Capture the cell that displays the provided text and extract its [x, y] central coordinate. 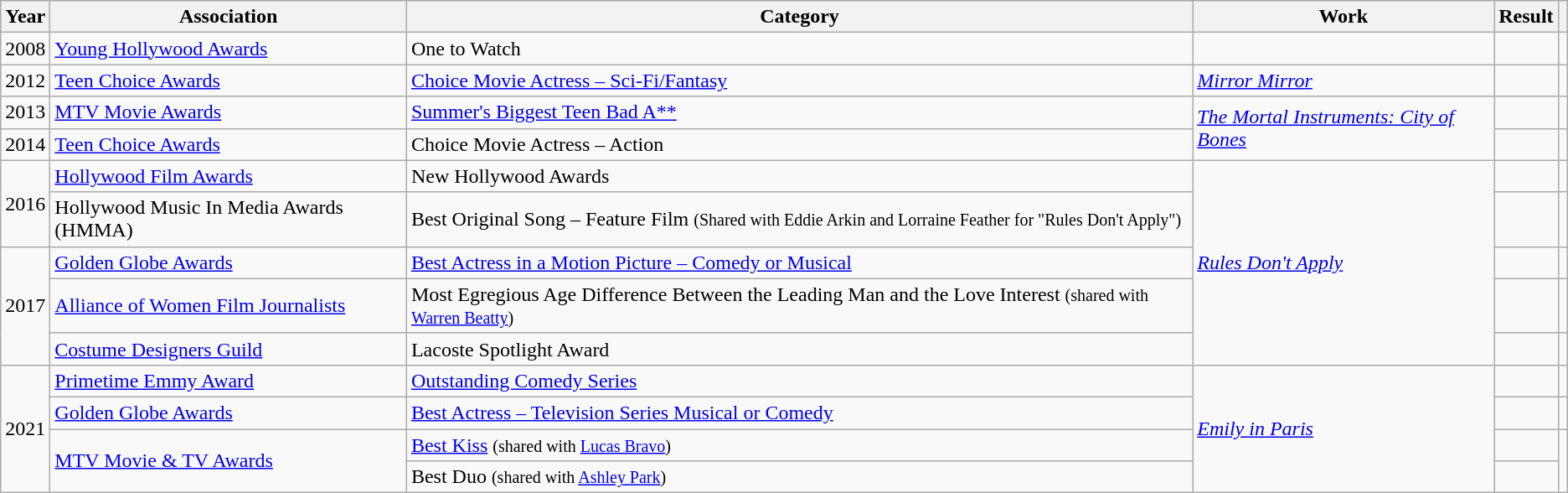
Work [1344, 17]
Category [799, 17]
2012 [25, 80]
Best Actress in a Motion Picture – Comedy or Musical [799, 262]
2016 [25, 203]
New Hollywood Awards [799, 176]
Alliance of Women Film Journalists [229, 305]
Mirror Mirror [1344, 80]
Rules Don't Apply [1344, 262]
Hollywood Film Awards [229, 176]
Outstanding Comedy Series [799, 381]
Hollywood Music In Media Awards (HMMA) [229, 220]
Choice Movie Actress – Action [799, 144]
Result [1526, 17]
2021 [25, 428]
Lacoste Spotlight Award [799, 349]
Choice Movie Actress – Sci-Fi/Fantasy [799, 80]
One to Watch [799, 49]
Young Hollywood Awards [229, 49]
Summer's Biggest Teen Bad A** [799, 112]
2013 [25, 112]
Best Actress – Television Series Musical or Comedy [799, 413]
Best Original Song – Feature Film (Shared with Eddie Arkin and Lorraine Feather for "Rules Don't Apply") [799, 220]
Year [25, 17]
Primetime Emmy Award [229, 381]
Best Kiss (shared with Lucas Bravo) [799, 445]
Association [229, 17]
2017 [25, 305]
Best Duo (shared with Ashley Park) [799, 477]
MTV Movie Awards [229, 112]
2008 [25, 49]
2014 [25, 144]
MTV Movie & TV Awards [229, 461]
The Mortal Instruments: City of Bones [1344, 128]
Costume Designers Guild [229, 349]
Most Egregious Age Difference Between the Leading Man and the Love Interest (shared with Warren Beatty) [799, 305]
Emily in Paris [1344, 428]
